From the cell containing the given text, extract its center point as [X, Y] coordinate. 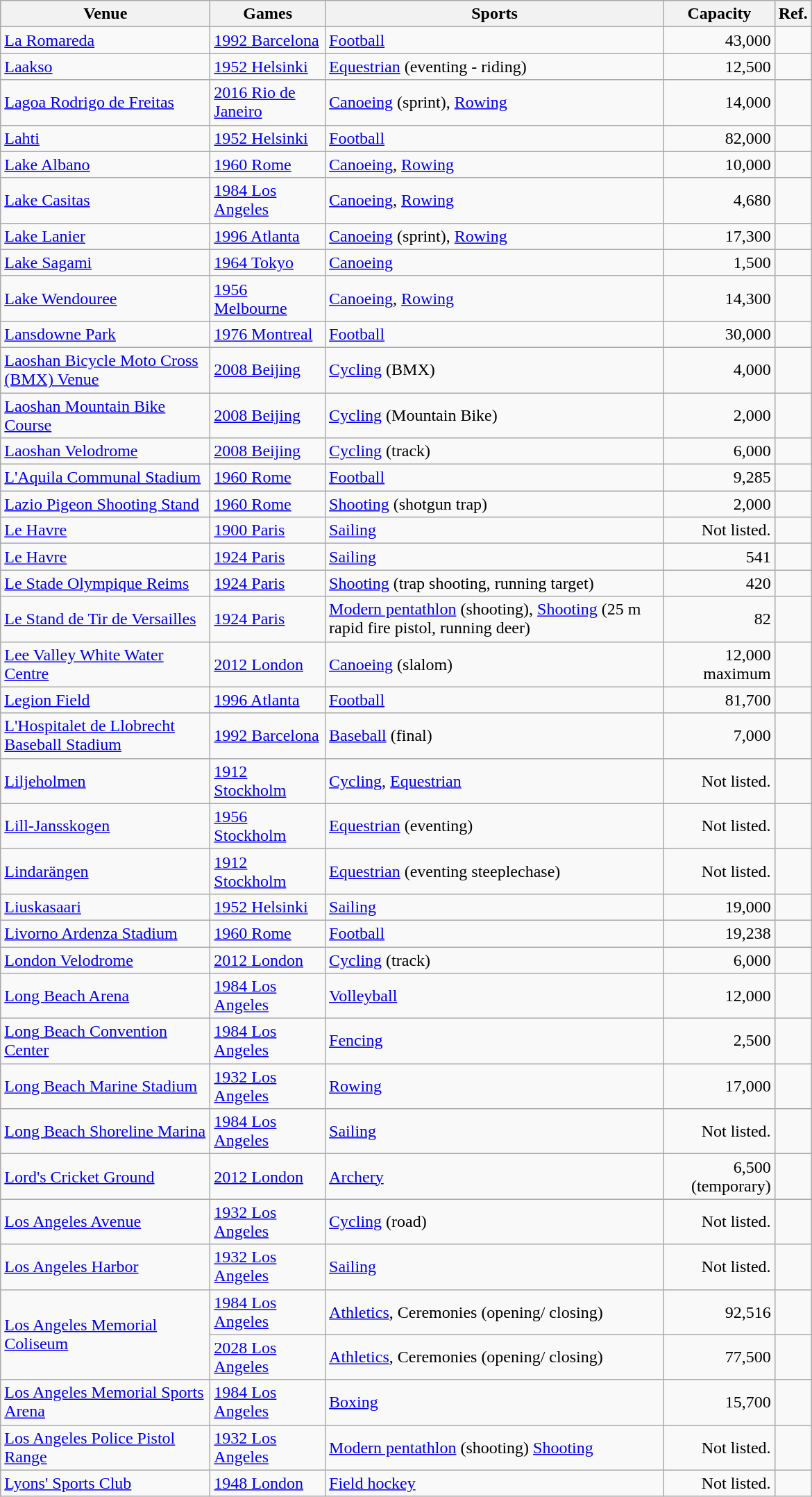
Lake Casitas [105, 200]
10,000 [720, 165]
Liuskasaari [105, 907]
Le Stade Olympique Reims [105, 583]
Modern pentathlon (shooting) Shooting [495, 1447]
Long Beach Shoreline Marina [105, 1132]
Lake Lanier [105, 236]
Los Angeles Harbor [105, 1266]
4,680 [720, 200]
Lord's Cricket Ground [105, 1176]
Le Stand de Tir de Versailles [105, 619]
Cycling (Mountain Bike) [495, 415]
Los Angeles Memorial Coliseum [105, 1335]
Laoshan Mountain Bike Course [105, 415]
Lake Sagami [105, 262]
Laakso [105, 67]
Lazio Pigeon Shooting Stand [105, 504]
Canoeing (slalom) [495, 664]
1956 Melbourne [268, 299]
1956 Stockholm [268, 826]
Shooting (trap shooting, running target) [495, 583]
Ref. [793, 14]
Cycling (BMX) [495, 369]
19,238 [720, 933]
1,500 [720, 262]
9,285 [720, 478]
2028 Los Angeles [268, 1357]
Equestrian (eventing - riding) [495, 67]
Baseball (final) [495, 736]
Lindarängen [105, 871]
1948 London [268, 1483]
Los Angeles Memorial Sports Arena [105, 1403]
541 [720, 557]
Cycling (road) [495, 1222]
Sports [495, 14]
1900 Paris [268, 530]
14,000 [720, 103]
Livorno Ardenza Stadium [105, 933]
Long Beach Arena [105, 996]
17,300 [720, 236]
Lyons' Sports Club [105, 1483]
Rowing [495, 1086]
43,000 [720, 40]
Lagoa Rodrigo de Freitas [105, 103]
Cycling, Equestrian [495, 780]
Laoshan Bicycle Moto Cross (BMX) Venue [105, 369]
Boxing [495, 1403]
12,500 [720, 67]
Lahti [105, 138]
1964 Tokyo [268, 262]
Equestrian (eventing steeplechase) [495, 871]
Lake Wendouree [105, 299]
Los Angeles Police Pistol Range [105, 1447]
7,000 [720, 736]
14,300 [720, 299]
81,700 [720, 700]
4,000 [720, 369]
82 [720, 619]
2016 Rio de Janeiro [268, 103]
Equestrian (eventing) [495, 826]
420 [720, 583]
92,516 [720, 1312]
30,000 [720, 334]
Modern pentathlon (shooting), Shooting (25 m rapid fire pistol, running deer) [495, 619]
Canoeing [495, 262]
Venue [105, 14]
12,000 [720, 996]
Lee Valley White Water Centre [105, 664]
La Romareda [105, 40]
Capacity [720, 14]
Lansdowne Park [105, 334]
12,000 maximum [720, 664]
2,500 [720, 1042]
17,000 [720, 1086]
Fencing [495, 1042]
Archery [495, 1176]
Laoshan Velodrome [105, 451]
Los Angeles Avenue [105, 1222]
Lake Albano [105, 165]
L'Aquila Communal Stadium [105, 478]
L'Hospitalet de Llobrecht Baseball Stadium [105, 736]
Volleyball [495, 996]
77,500 [720, 1357]
1976 Montreal [268, 334]
Games [268, 14]
6,500 (temporary) [720, 1176]
Legion Field [105, 700]
Long Beach Convention Center [105, 1042]
19,000 [720, 907]
15,700 [720, 1403]
London Velodrome [105, 960]
Long Beach Marine Stadium [105, 1086]
Lill-Jansskogen [105, 826]
Shooting (shotgun trap) [495, 504]
82,000 [720, 138]
Liljeholmen [105, 780]
Field hockey [495, 1483]
